Identify which cell holds the provided text, then report its [X, Y] central coordinate. 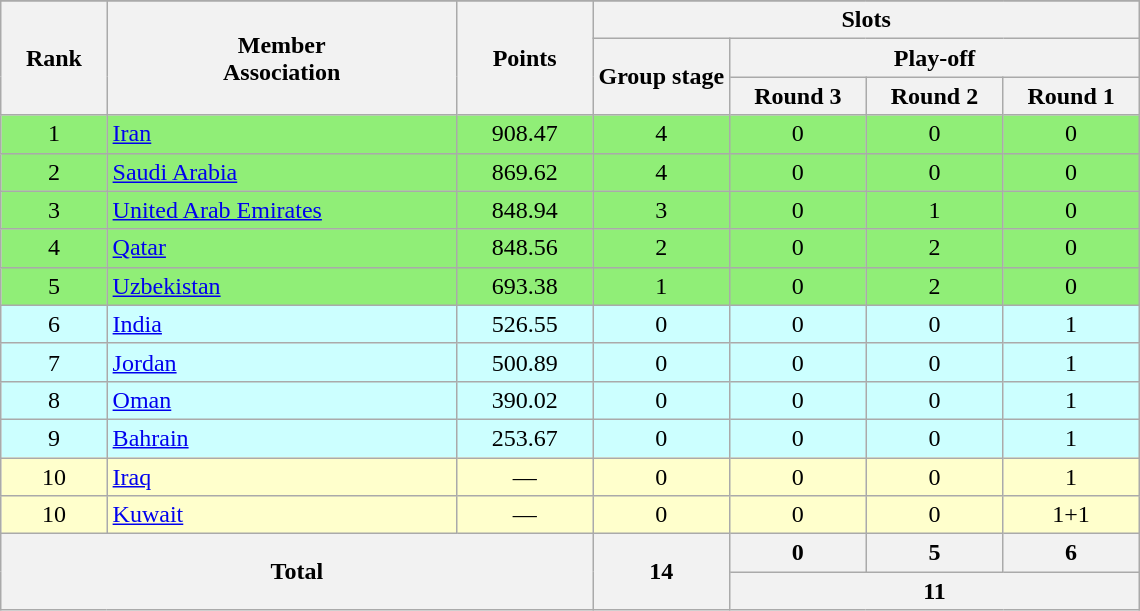
869.62 [524, 172]
Saudi Arabia [282, 172]
Bahrain [282, 438]
Iraq [282, 477]
India [282, 324]
Jordan [282, 362]
1+1 [1072, 515]
Total [297, 572]
14 [662, 572]
848.56 [524, 248]
Kuwait [282, 515]
500.89 [524, 362]
Rank [54, 58]
11 [935, 591]
Play-off [935, 58]
9 [54, 438]
253.67 [524, 438]
Oman [282, 400]
United Arab Emirates [282, 210]
848.94 [524, 210]
526.55 [524, 324]
Round 1 [1072, 96]
MemberAssociation [282, 58]
8 [54, 400]
Qatar [282, 248]
Round 3 [798, 96]
7 [54, 362]
908.47 [524, 134]
Uzbekistan [282, 286]
Iran [282, 134]
Slots [866, 20]
Points [524, 58]
Round 2 [934, 96]
693.38 [524, 286]
Group stage [662, 77]
390.02 [524, 400]
